From the cell containing the given text, extract its center point as (X, Y) coordinate. 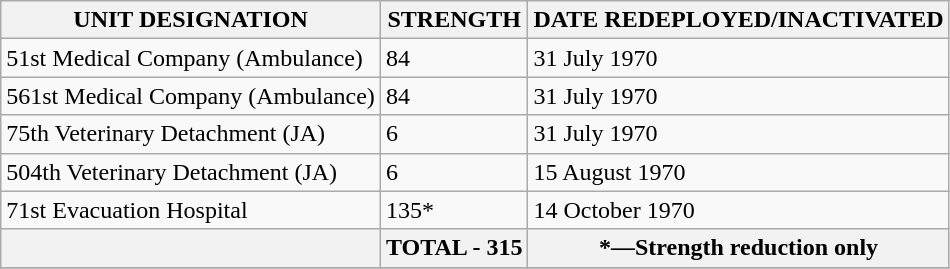
561st Medical Company (Ambulance) (191, 96)
71st Evacuation Hospital (191, 210)
75th Veterinary Detachment (JA) (191, 134)
504th Veterinary Detachment (JA) (191, 172)
STRENGTH (454, 20)
TOTAL - 315 (454, 248)
*—Strength reduction only (738, 248)
15 August 1970 (738, 172)
135* (454, 210)
DATE REDEPLOYED/INACTIVATED (738, 20)
14 October 1970 (738, 210)
51st Medical Company (Ambulance) (191, 58)
UNIT DESIGNATION (191, 20)
